Return the (x, y) coordinate for the center point of the cell that contains the specified text.  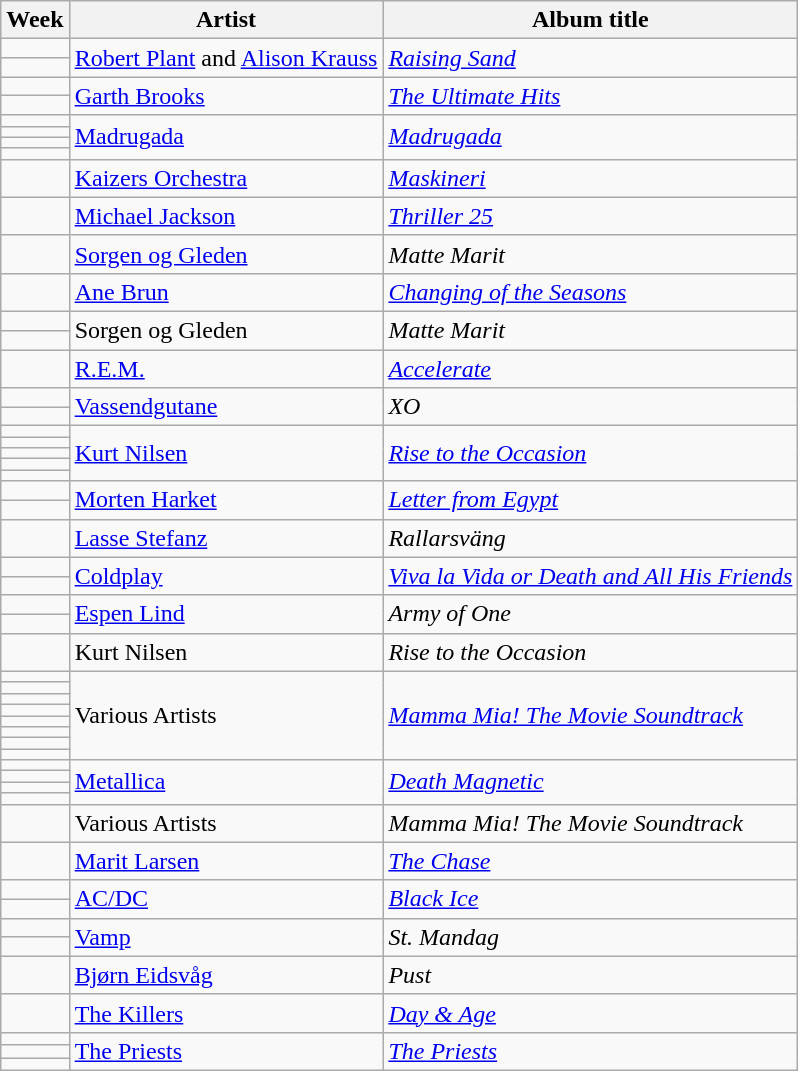
Changing of the Seasons (590, 292)
Morten Harket (226, 500)
St. Mandag (590, 937)
Bjørn Eidsvåg (226, 975)
Metallica (226, 782)
Coldplay (226, 576)
Espen Lind (226, 614)
Black Ice (590, 899)
Raising Sand (590, 58)
Artist (226, 20)
The Killers (226, 1013)
Robert Plant and Alison Krauss (226, 58)
Rallarsväng (590, 538)
Week (35, 20)
Death Magnetic (590, 782)
Michael Jackson (226, 216)
Kaizers Orchestra (226, 178)
AC/DC (226, 899)
R.E.M. (226, 369)
Accelerate (590, 369)
Army of One (590, 614)
Vamp (226, 937)
The Ultimate Hits (590, 96)
Thriller 25 (590, 216)
Day & Age (590, 1013)
Garth Brooks (226, 96)
Pust (590, 975)
Ane Brun (226, 292)
Vassendgutane (226, 407)
Letter from Egypt (590, 500)
Marit Larsen (226, 861)
Maskineri (590, 178)
The Chase (590, 861)
Album title (590, 20)
XO (590, 407)
Lasse Stefanz (226, 538)
Viva la Vida or Death and All His Friends (590, 576)
